Scan for the cell matching the given text and deliver its (x, y) coordinate at center. 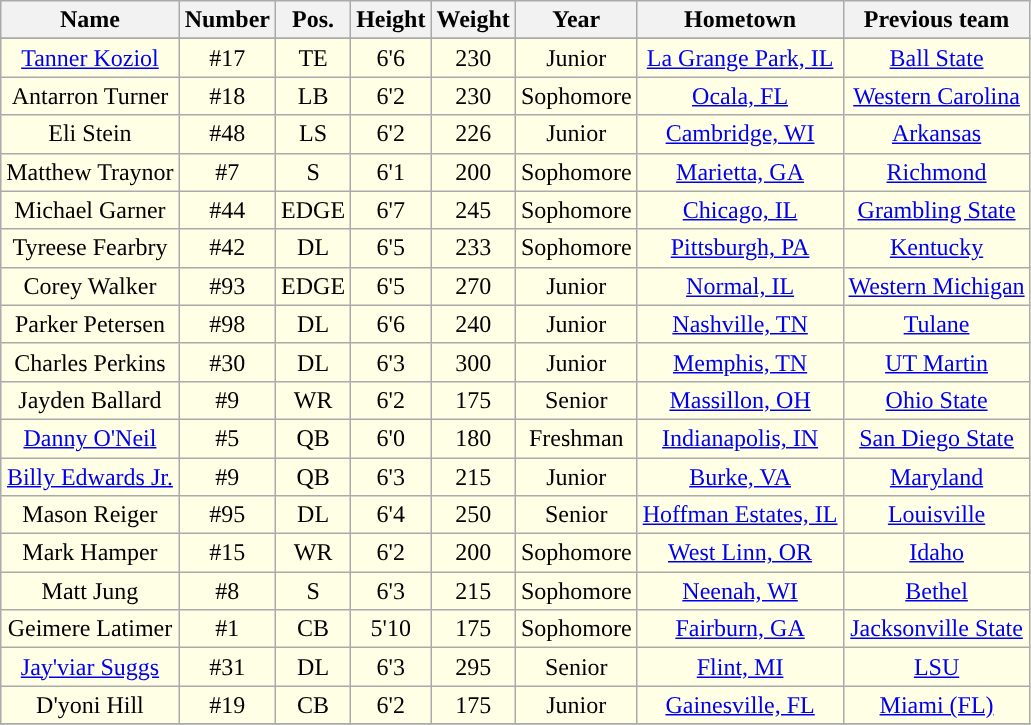
#8 (227, 591)
Ball State (936, 58)
Name (90, 20)
#15 (227, 553)
#95 (227, 515)
Pos. (314, 20)
Indianapolis, IN (740, 438)
Pittsburgh, PA (740, 248)
Louisville (936, 515)
226 (473, 134)
Chicago, IL (740, 210)
Tulane (936, 324)
Matt Jung (90, 591)
250 (473, 515)
#44 (227, 210)
Neenah, WI (740, 591)
Nashville, TN (740, 324)
UT Martin (936, 362)
LS (314, 134)
Geimere Latimer (90, 629)
Freshman (576, 438)
Charles Perkins (90, 362)
Mason Reiger (90, 515)
233 (473, 248)
San Diego State (936, 438)
Cambridge, WI (740, 134)
Arkansas (936, 134)
5'10 (391, 629)
240 (473, 324)
Tanner Koziol (90, 58)
Previous team (936, 20)
Danny O'Neil (90, 438)
West Linn, OR (740, 553)
Jacksonville State (936, 629)
Bethel (936, 591)
6'0 (391, 438)
Gainesville, FL (740, 705)
Marietta, GA (740, 172)
Corey Walker (90, 286)
Miami (FL) (936, 705)
Memphis, TN (740, 362)
Ocala, FL (740, 96)
300 (473, 362)
270 (473, 286)
#5 (227, 438)
#93 (227, 286)
Antarron Turner (90, 96)
Hometown (740, 20)
#98 (227, 324)
#31 (227, 667)
Billy Edwards Jr. (90, 477)
Ohio State (936, 400)
Height (391, 20)
Maryland (936, 477)
Jayden Ballard (90, 400)
Number (227, 20)
Mark Hamper (90, 553)
Flint, MI (740, 667)
Year (576, 20)
245 (473, 210)
D'yoni Hill (90, 705)
Michael Garner (90, 210)
Western Carolina (936, 96)
#42 (227, 248)
#17 (227, 58)
Burke, VA (740, 477)
LB (314, 96)
Grambling State (936, 210)
Matthew Traynor (90, 172)
Normal, IL (740, 286)
LSU (936, 667)
Kentucky (936, 248)
#30 (227, 362)
Idaho (936, 553)
295 (473, 667)
Massillon, OH (740, 400)
Richmond (936, 172)
Hoffman Estates, IL (740, 515)
Western Michigan (936, 286)
#18 (227, 96)
#48 (227, 134)
La Grange Park, IL (740, 58)
#19 (227, 705)
Jay'viar Suggs (90, 667)
180 (473, 438)
#7 (227, 172)
Fairburn, GA (740, 629)
6'1 (391, 172)
TE (314, 58)
6'7 (391, 210)
Tyreese Fearbry (90, 248)
Eli Stein (90, 134)
6'4 (391, 515)
Weight (473, 20)
#1 (227, 629)
Parker Petersen (90, 324)
